Locate the cell with the specified text and output its (X, Y) center coordinate. 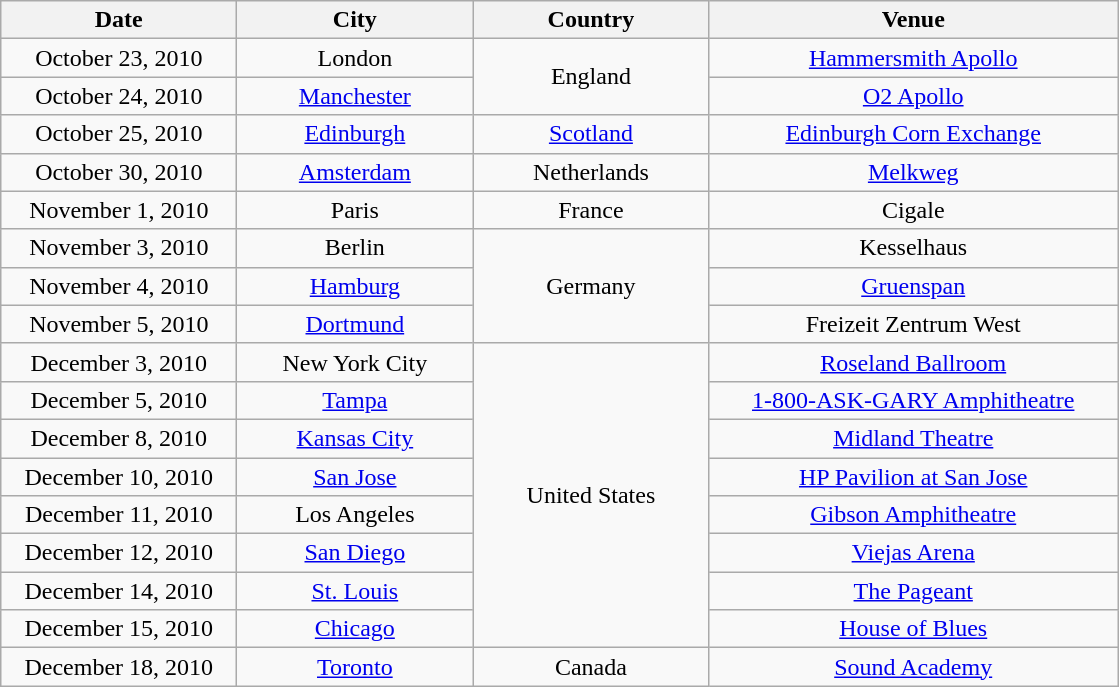
October 24, 2010 (119, 96)
Amsterdam (355, 172)
Viejas Arena (914, 553)
Venue (914, 20)
December 10, 2010 (119, 477)
Hamburg (355, 286)
San Diego (355, 553)
Gruenspan (914, 286)
London (355, 58)
Dortmund (355, 324)
December 11, 2010 (119, 515)
Manchester (355, 96)
Toronto (355, 667)
Gibson Amphitheatre (914, 515)
Edinburgh Corn Exchange (914, 134)
1-800-ASK-GARY Amphitheatre (914, 400)
Scotland (591, 134)
Kansas City (355, 438)
November 4, 2010 (119, 286)
Sound Academy (914, 667)
New York City (355, 362)
December 5, 2010 (119, 400)
Berlin (355, 248)
November 5, 2010 (119, 324)
England (591, 77)
Canada (591, 667)
December 8, 2010 (119, 438)
Kesselhaus (914, 248)
December 12, 2010 (119, 553)
St. Louis (355, 591)
December 18, 2010 (119, 667)
December 14, 2010 (119, 591)
November 1, 2010 (119, 210)
House of Blues (914, 629)
Paris (355, 210)
O2 Apollo (914, 96)
Freizeit Zentrum West (914, 324)
France (591, 210)
The Pageant (914, 591)
San Jose (355, 477)
Los Angeles (355, 515)
Chicago (355, 629)
Midland Theatre (914, 438)
December 15, 2010 (119, 629)
October 30, 2010 (119, 172)
Date (119, 20)
Edinburgh (355, 134)
Cigale (914, 210)
Melkweg (914, 172)
Roseland Ballroom (914, 362)
Country (591, 20)
November 3, 2010 (119, 248)
United States (591, 495)
Tampa (355, 400)
October 23, 2010 (119, 58)
October 25, 2010 (119, 134)
Hammersmith Apollo (914, 58)
Netherlands (591, 172)
City (355, 20)
Germany (591, 286)
December 3, 2010 (119, 362)
HP Pavilion at San Jose (914, 477)
